Determine the [X, Y] coordinate at the center of the cell enclosing the given text.  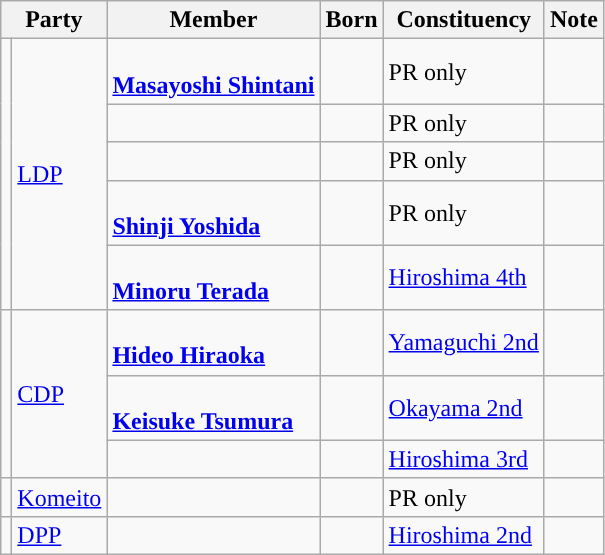
Okayama 2nd [464, 408]
Yamaguchi 2nd [464, 342]
Hiroshima 4th [464, 278]
Member [214, 20]
DPP [60, 535]
Keisuke Tsumura [214, 408]
Note [574, 20]
CDP [60, 394]
Born [352, 20]
Constituency [464, 20]
Komeito [60, 497]
Masayoshi Shintani [214, 72]
Hiroshima 3rd [464, 459]
Party [54, 20]
LDP [60, 174]
Minoru Terada [214, 278]
Shinji Yoshida [214, 212]
Hideo Hiraoka [214, 342]
Hiroshima 2nd [464, 535]
